Determine the [x, y] coordinate at the center of the cell enclosing the given text.  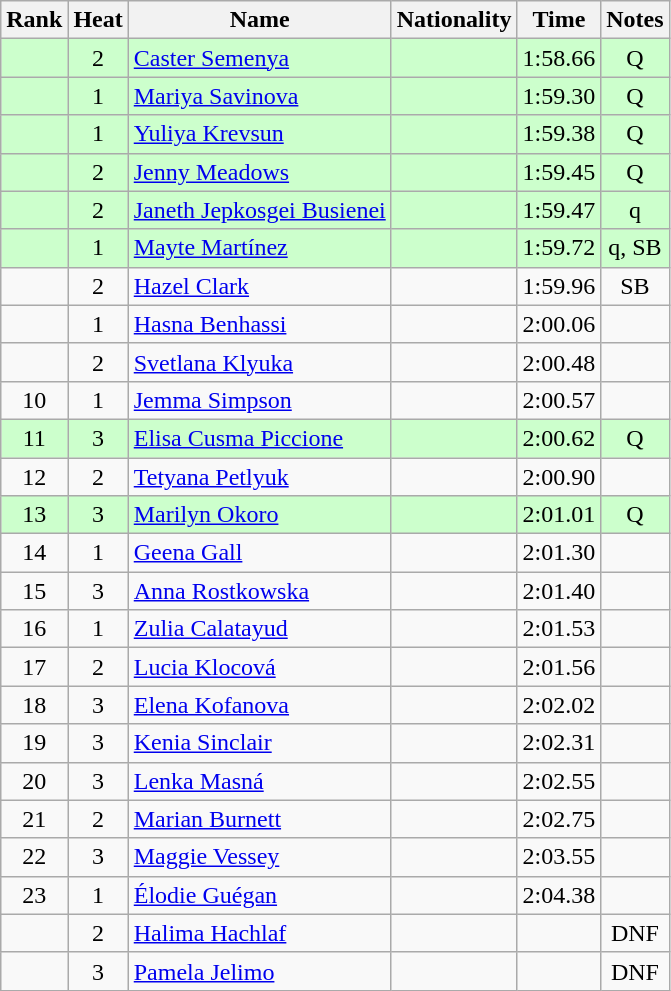
Anna Rostkowska [260, 591]
16 [34, 629]
Pamela Jelimo [260, 971]
Lucia Klocová [260, 667]
22 [34, 857]
18 [34, 705]
15 [34, 591]
SB [635, 286]
2:00.57 [559, 400]
1:59.47 [559, 210]
Zulia Calatayud [260, 629]
2:00.62 [559, 438]
2:00.90 [559, 477]
Janeth Jepkosgei Busienei [260, 210]
17 [34, 667]
2:04.38 [559, 895]
1:59.30 [559, 96]
Tetyana Petlyuk [260, 477]
q, SB [635, 248]
1:59.38 [559, 134]
Mariya Savinova [260, 96]
Kenia Sinclair [260, 743]
Caster Semenya [260, 58]
Jemma Simpson [260, 400]
2:03.55 [559, 857]
1:58.66 [559, 58]
q [635, 210]
23 [34, 895]
2:01.30 [559, 553]
13 [34, 515]
14 [34, 553]
2:02.31 [559, 743]
Svetlana Klyuka [260, 362]
2:02.02 [559, 705]
20 [34, 781]
Jenny Meadows [260, 172]
Name [260, 20]
Maggie Vessey [260, 857]
2:01.40 [559, 591]
Elena Kofanova [260, 705]
2:01.01 [559, 515]
Nationality [454, 20]
Time [559, 20]
2:01.56 [559, 667]
Elisa Cusma Piccione [260, 438]
Élodie Guégan [260, 895]
2:00.48 [559, 362]
1:59.72 [559, 248]
Lenka Masná [260, 781]
Hazel Clark [260, 286]
Marilyn Okoro [260, 515]
Yuliya Krevsun [260, 134]
Geena Gall [260, 553]
10 [34, 400]
21 [34, 819]
Hasna Benhassi [260, 324]
2:00.06 [559, 324]
Notes [635, 20]
1:59.45 [559, 172]
1:59.96 [559, 286]
Halima Hachlaf [260, 933]
Marian Burnett [260, 819]
Mayte Martínez [260, 248]
2:02.75 [559, 819]
11 [34, 438]
2:01.53 [559, 629]
12 [34, 477]
2:02.55 [559, 781]
Rank [34, 20]
Heat [98, 20]
19 [34, 743]
